Provide the [x, y] coordinate of the cell's center where the given text is located.  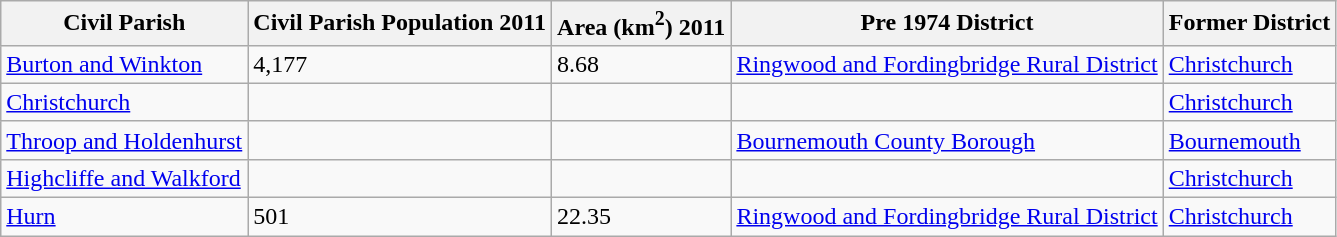
8.68 [642, 64]
Civil Parish Population 2011 [400, 24]
4,177 [400, 64]
Bournemouth County Borough [947, 140]
Highcliffe and Walkford [124, 178]
Pre 1974 District [947, 24]
Hurn [124, 217]
Bournemouth [1250, 140]
Burton and Winkton [124, 64]
22.35 [642, 217]
Former District [1250, 24]
501 [400, 217]
Throop and Holdenhurst [124, 140]
Area (km2) 2011 [642, 24]
Civil Parish [124, 24]
